From the cell containing the given text, extract its center point as [x, y] coordinate. 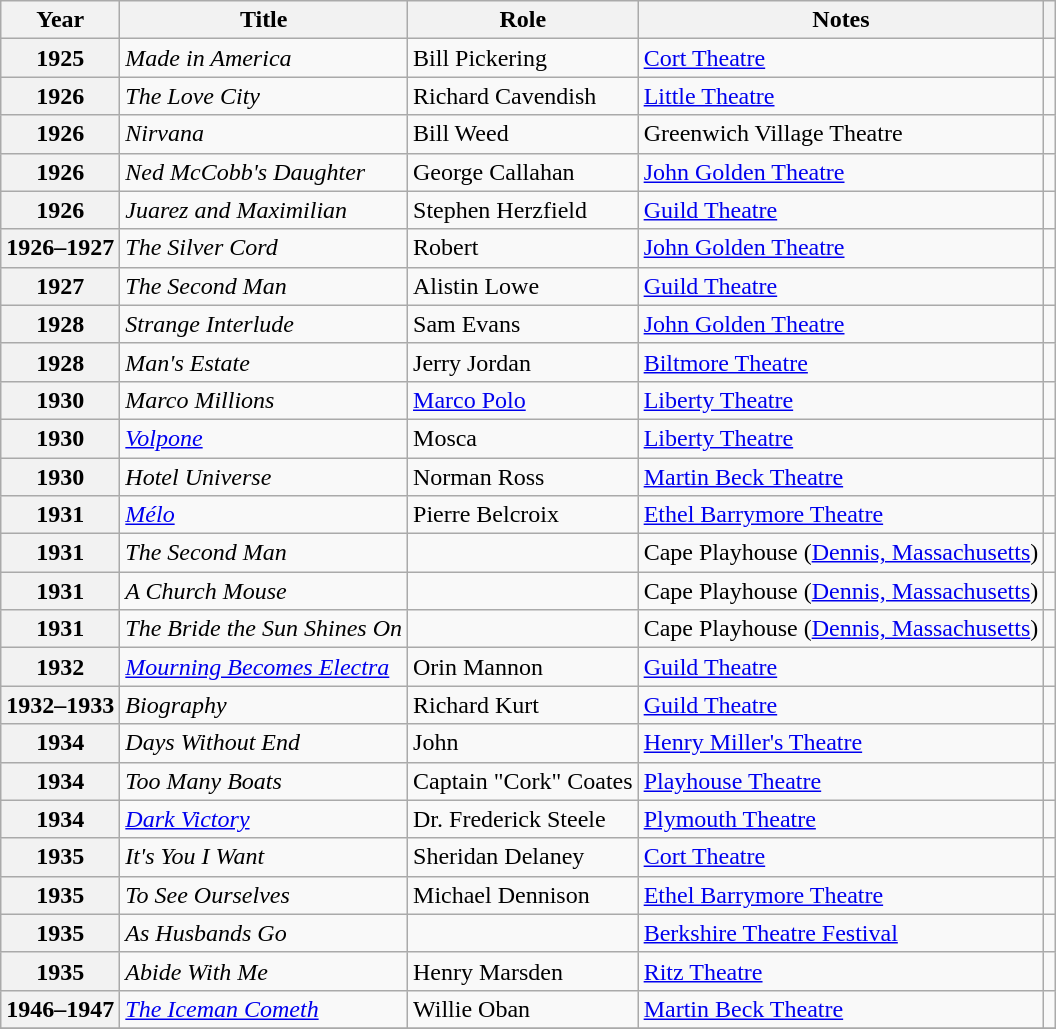
Richard Cavendish [524, 96]
Willie Oban [524, 1009]
The Iceman Cometh [264, 1009]
Bill Pickering [524, 58]
Days Without End [264, 743]
Pierre Belcroix [524, 515]
Orin Mannon [524, 667]
Strange Interlude [264, 324]
Little Theatre [841, 96]
Michael Dennison [524, 895]
George Callahan [524, 172]
1925 [60, 58]
The Love City [264, 96]
Sheridan Delaney [524, 857]
Henry Miller's Theatre [841, 743]
Norman Ross [524, 477]
1932 [60, 667]
Made in America [264, 58]
Title [264, 20]
Man's Estate [264, 362]
Hotel Universe [264, 477]
1946–1947 [60, 1009]
Juarez and Maximilian [264, 210]
Mélo [264, 515]
Henry Marsden [524, 971]
Playhouse Theatre [841, 781]
Dark Victory [264, 819]
Richard Kurt [524, 705]
Mourning Becomes Electra [264, 667]
Ritz Theatre [841, 971]
Berkshire Theatre Festival [841, 933]
Biltmore Theatre [841, 362]
Nirvana [264, 134]
Marco Millions [264, 400]
Too Many Boats [264, 781]
John [524, 743]
A Church Mouse [264, 591]
It's You I Want [264, 857]
Mosca [524, 438]
1926–1927 [60, 248]
Year [60, 20]
Biography [264, 705]
Captain "Cork" Coates [524, 781]
1932–1933 [60, 705]
Ned McCobb's Daughter [264, 172]
Sam Evans [524, 324]
The Silver Cord [264, 248]
Stephen Herzfield [524, 210]
Volpone [264, 438]
Plymouth Theatre [841, 819]
Alistin Lowe [524, 286]
The Bride the Sun Shines On [264, 629]
Dr. Frederick Steele [524, 819]
Bill Weed [524, 134]
Abide With Me [264, 971]
1927 [60, 286]
To See Ourselves [264, 895]
Robert [524, 248]
Marco Polo [524, 400]
Greenwich Village Theatre [841, 134]
Jerry Jordan [524, 362]
Role [524, 20]
Notes [841, 20]
As Husbands Go [264, 933]
